Extract the (x, y) coordinate from the center of the cell holding the provided text.  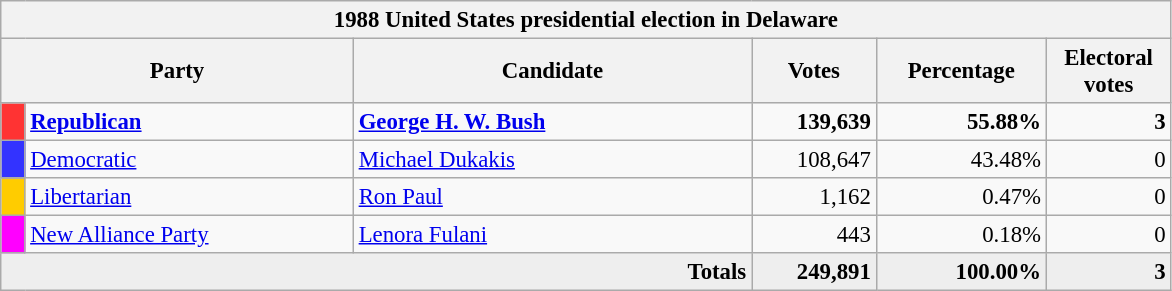
0.47% (961, 197)
Percentage (961, 72)
108,647 (814, 160)
Electoral votes (1108, 72)
139,639 (814, 122)
Votes (814, 72)
Lenora Fulani (552, 235)
Democratic (189, 160)
1988 United States presidential election in Delaware (586, 20)
Candidate (552, 72)
43.48% (961, 160)
Libertarian (189, 197)
55.88% (961, 122)
1,162 (814, 197)
3 (1108, 122)
Republican (189, 122)
Michael Dukakis (552, 160)
443 (814, 235)
Ron Paul (552, 197)
0.18% (961, 235)
George H. W. Bush (552, 122)
Party (178, 72)
New Alliance Party (189, 235)
